Pinpoint the cell where the given text exists, returning its (x, y) midpoint coordinate. 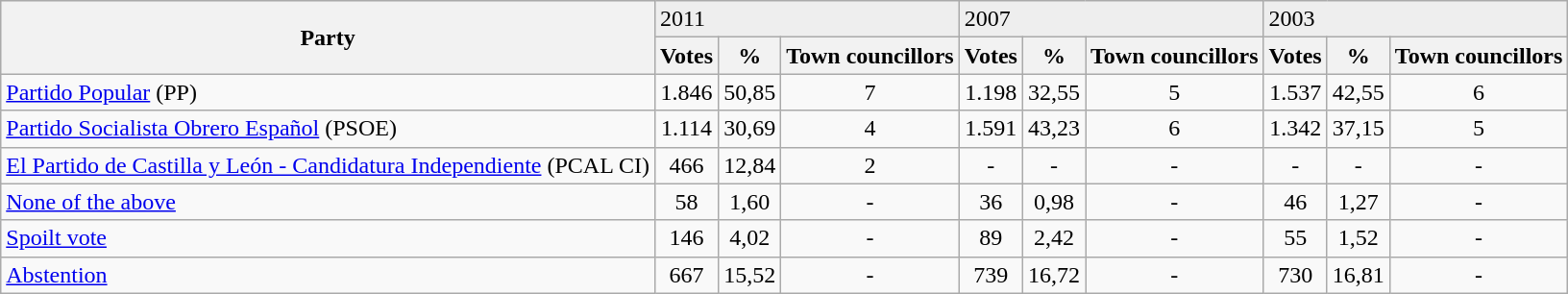
Partido Socialista Obrero Español (PSOE) (329, 129)
4,02 (749, 238)
1.114 (686, 129)
36 (991, 202)
58 (686, 202)
55 (1295, 238)
2 (870, 165)
42,55 (1359, 92)
Abstention (329, 275)
El Partido de Castilla y León - Candidatura Independiente (PCAL CI) (329, 165)
4 (870, 129)
1.846 (686, 92)
50,85 (749, 92)
146 (686, 238)
37,15 (1359, 129)
12,84 (749, 165)
Party (329, 37)
1,27 (1359, 202)
15,52 (749, 275)
16,72 (1053, 275)
None of the above (329, 202)
Partido Popular (PP) (329, 92)
32,55 (1053, 92)
2007 (1111, 19)
1,52 (1359, 238)
466 (686, 165)
16,81 (1359, 275)
7 (870, 92)
1.537 (1295, 92)
739 (991, 275)
Spoilt vote (329, 238)
30,69 (749, 129)
89 (991, 238)
2,42 (1053, 238)
667 (686, 275)
2011 (807, 19)
730 (1295, 275)
0,98 (1053, 202)
1.342 (1295, 129)
2003 (1416, 19)
1.198 (991, 92)
1.591 (991, 129)
43,23 (1053, 129)
1,60 (749, 202)
46 (1295, 202)
